Search for the cell housing the specified text and yield its [X, Y] center coordinate. 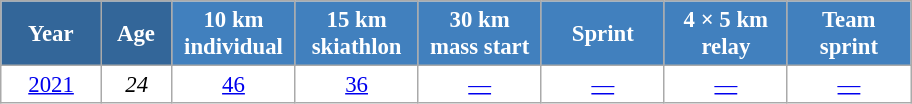
Age [136, 34]
4 × 5 km relay [726, 34]
10 km individual [234, 34]
Year [52, 34]
36 [356, 85]
2021 [52, 85]
Team sprint [848, 34]
24 [136, 85]
Sprint [602, 34]
15 km skiathlon [356, 34]
46 [234, 85]
30 km mass start [480, 34]
